Detect which cell encompasses the target text, then output its [X, Y] center coordinate. 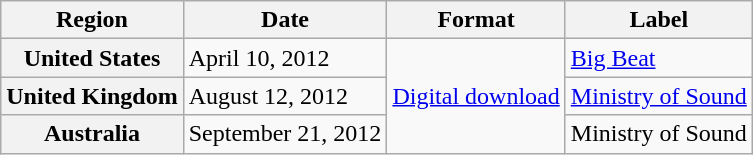
Date [285, 20]
Label [658, 20]
Region [92, 20]
Big Beat [658, 58]
Format [476, 20]
April 10, 2012 [285, 58]
United States [92, 58]
United Kingdom [92, 96]
Australia [92, 134]
September 21, 2012 [285, 134]
Digital download [476, 96]
August 12, 2012 [285, 96]
